Output the (x, y) coordinate of the center of the cell containing the given text.  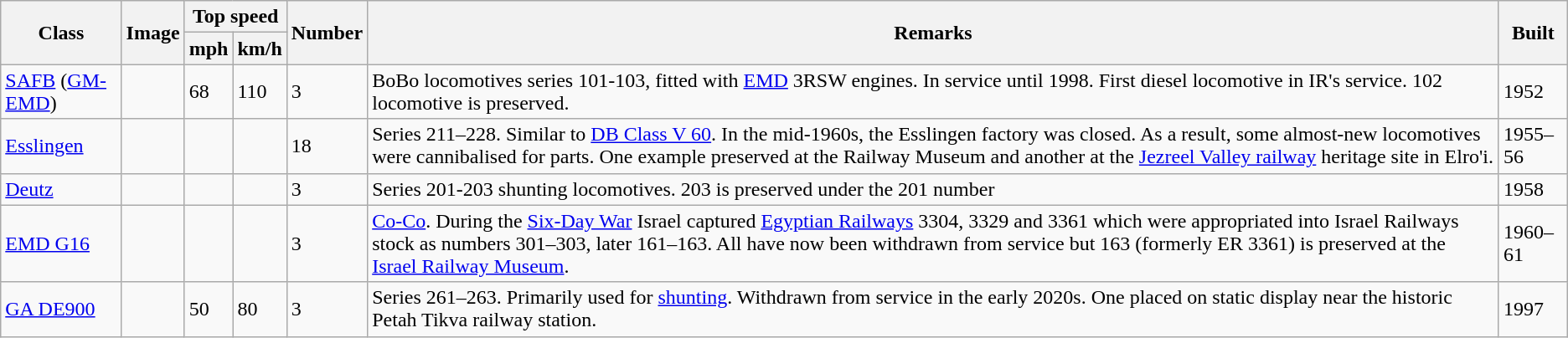
Remarks (933, 33)
km/h (260, 49)
EMD G16 (61, 243)
SAFB (GM-EMD) (61, 92)
1997 (1533, 310)
Image (152, 33)
1958 (1533, 189)
110 (260, 92)
mph (209, 49)
GA DE900 (61, 310)
Deutz (61, 189)
1952 (1533, 92)
Class (61, 33)
Esslingen (61, 146)
68 (209, 92)
1955–56 (1533, 146)
1960–61 (1533, 243)
50 (209, 310)
Series 201-203 shunting locomotives. 203 is preserved under the 201 number (933, 189)
80 (260, 310)
18 (327, 146)
Built (1533, 33)
Top speed (235, 17)
Number (327, 33)
